Return [x, y] of the center of cell containing provided text 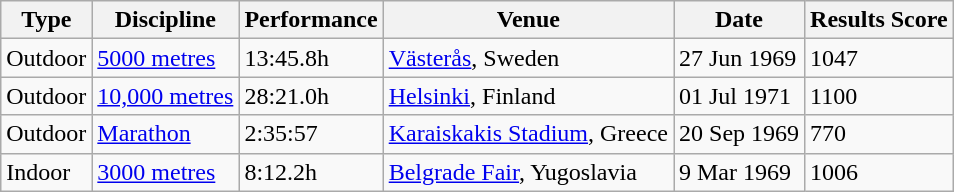
1047 [880, 58]
20 Sep 1969 [740, 134]
Västerås, Sweden [528, 58]
28:21.0h [311, 96]
1100 [880, 96]
13:45.8h [311, 58]
3000 metres [166, 172]
Results Score [880, 20]
770 [880, 134]
1006 [880, 172]
27 Jun 1969 [740, 58]
Marathon [166, 134]
8:12.2h [311, 172]
Helsinki, Finland [528, 96]
Venue [528, 20]
Date [740, 20]
2:35:57 [311, 134]
5000 metres [166, 58]
Indoor [46, 172]
01 Jul 1971 [740, 96]
10,000 metres [166, 96]
Discipline [166, 20]
Belgrade Fair, Yugoslavia [528, 172]
9 Mar 1969 [740, 172]
Karaiskakis Stadium, Greece [528, 134]
Type [46, 20]
Performance [311, 20]
